Detect which cell encompasses the target text, then output its (x, y) center coordinate. 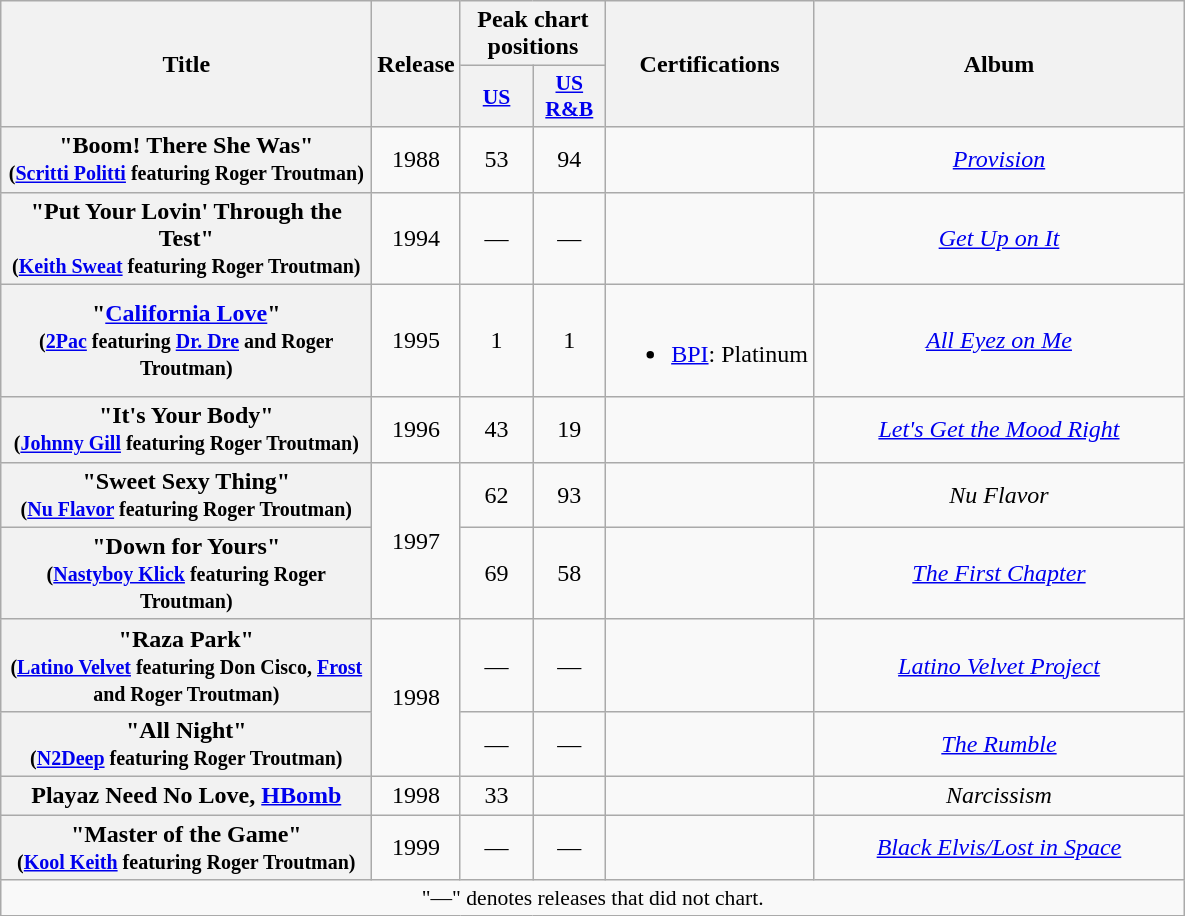
"All Night"(N2Deep featuring Roger Troutman) (186, 744)
"Raza Park"(Latino Velvet featuring Don Cisco, Frost and Roger Troutman) (186, 665)
62 (496, 494)
Let's Get the Mood Right (998, 430)
"Sweet Sexy Thing"(Nu Flavor featuring Roger Troutman) (186, 494)
1996 (416, 430)
Title (186, 64)
Black Elvis/Lost in Space (998, 846)
1988 (416, 160)
Album (998, 64)
53 (496, 160)
Peak chart positions (533, 34)
BPI: Platinum (710, 340)
58 (570, 573)
43 (496, 430)
1997 (416, 540)
The First Chapter (998, 573)
1999 (416, 846)
Release (416, 64)
Provision (998, 160)
"It's Your Body"(Johnny Gill featuring Roger Troutman) (186, 430)
Get Up on It (998, 238)
USR&B (570, 96)
"Master of the Game"(Kool Keith featuring Roger Troutman) (186, 846)
"Put Your Lovin' Through the Test"(Keith Sweat featuring Roger Troutman) (186, 238)
1994 (416, 238)
Certifications (710, 64)
The Rumble (998, 744)
Latino Velvet Project (998, 665)
33 (496, 795)
19 (570, 430)
69 (496, 573)
Nu Flavor (998, 494)
"Down for Yours"(Nastyboy Klick featuring Roger Troutman) (186, 573)
1995 (416, 340)
Narcissism (998, 795)
94 (570, 160)
US (496, 96)
93 (570, 494)
"—" denotes releases that did not chart. (593, 898)
"California Love"(2Pac featuring Dr. Dre and Roger Troutman) (186, 340)
Playaz Need No Love, HBomb (186, 795)
"Boom! There She Was"(Scritti Politti featuring Roger Troutman) (186, 160)
All Eyez on Me (998, 340)
